Output the (x, y) coordinate of the center of the cell containing the given text.  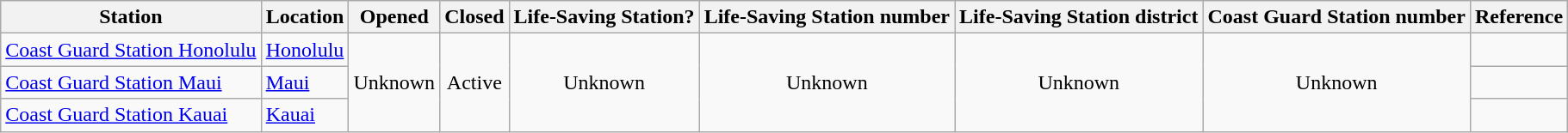
Life-Saving Station number (827, 17)
Coast Guard Station number (1336, 17)
Maui (305, 82)
Station (131, 17)
Coast Guard Station Maui (131, 82)
Opened (394, 17)
Closed (474, 17)
Life-Saving Station district (1079, 17)
Active (474, 82)
Kauai (305, 115)
Reference (1519, 17)
Location (305, 17)
Life-Saving Station? (604, 17)
Coast Guard Station Kauai (131, 115)
Honolulu (305, 50)
Coast Guard Station Honolulu (131, 50)
